Capture the cell that displays the provided text and extract its [X, Y] central coordinate. 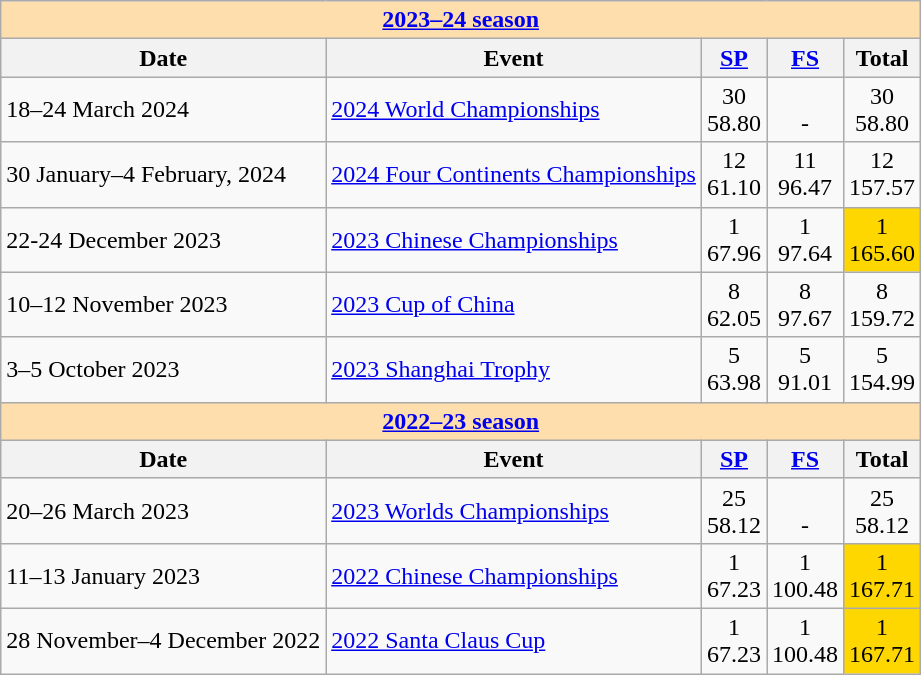
8 97.67 [806, 304]
2023 Shanghai Trophy [514, 370]
28 November–4 December 2022 [164, 640]
20–26 March 2023 [164, 510]
5 63.98 [734, 370]
2023 Cup of China [514, 304]
8 62.05 [734, 304]
1 97.64 [806, 240]
2022 Santa Claus Cup [514, 640]
10–12 November 2023 [164, 304]
22-24 December 2023 [164, 240]
2023 Chinese Championships [514, 240]
18–24 March 2024 [164, 110]
11–13 January 2023 [164, 576]
12 61.10 [734, 174]
3–5 October 2023 [164, 370]
2023–24 season [461, 20]
2022–23 season [461, 421]
1 67.96 [734, 240]
2024 Four Continents Championships [514, 174]
1 165.60 [882, 240]
30 January–4 February, 2024 [164, 174]
8 159.72 [882, 304]
12 157.57 [882, 174]
2024 World Championships [514, 110]
2023 Worlds Championships [514, 510]
5 91.01 [806, 370]
11 96.47 [806, 174]
5 154.99 [882, 370]
2022 Chinese Championships [514, 576]
